Return (X, Y) of the center of cell containing provided text 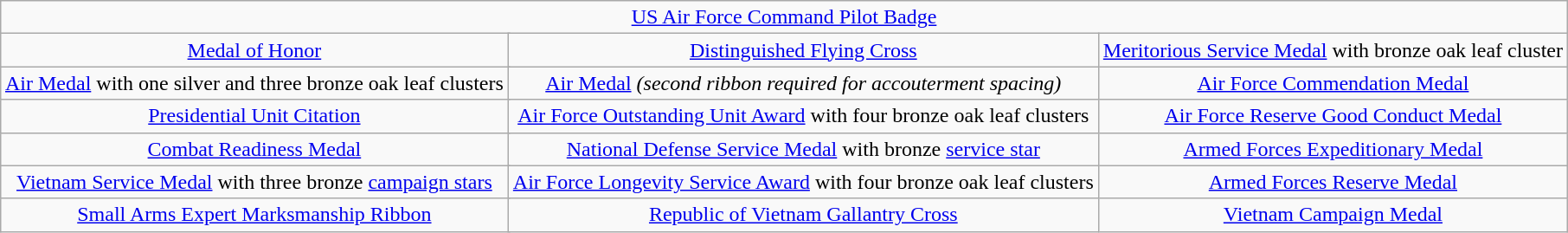
Vietnam Service Medal with three bronze campaign stars (254, 182)
Presidential Unit Citation (254, 116)
Air Force Reserve Good Conduct Medal (1333, 116)
Combat Readiness Medal (254, 149)
Armed Forces Reserve Medal (1333, 182)
National Defense Service Medal with bronze service star (803, 149)
Vietnam Campaign Medal (1333, 215)
Air Force Commendation Medal (1333, 83)
Air Medal (second ribbon required for accouterment spacing) (803, 83)
Air Force Outstanding Unit Award with four bronze oak leaf clusters (803, 116)
Air Medal with one silver and three bronze oak leaf clusters (254, 83)
US Air Force Command Pilot Badge (784, 17)
Republic of Vietnam Gallantry Cross (803, 215)
Meritorious Service Medal with bronze oak leaf cluster (1333, 50)
Armed Forces Expeditionary Medal (1333, 149)
Distinguished Flying Cross (803, 50)
Air Force Longevity Service Award with four bronze oak leaf clusters (803, 182)
Medal of Honor (254, 50)
Small Arms Expert Marksmanship Ribbon (254, 215)
